Identify which cell holds the provided text, then report its (X, Y) central coordinate. 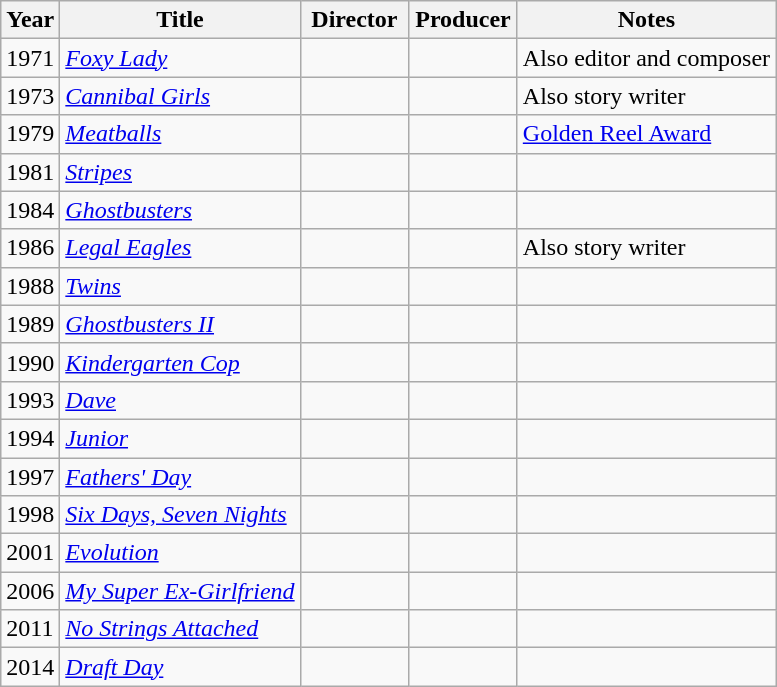
Twins (180, 286)
Kindergarten Cop (180, 362)
Dave (180, 400)
1981 (30, 172)
Year (30, 20)
Six Days, Seven Nights (180, 515)
Notes (646, 20)
Ghostbusters (180, 210)
2001 (30, 553)
Draft Day (180, 667)
1990 (30, 362)
2006 (30, 591)
Stripes (180, 172)
Cannibal Girls (180, 96)
2014 (30, 667)
1993 (30, 400)
1979 (30, 134)
1994 (30, 438)
Fathers' Day (180, 477)
Golden Reel Award (646, 134)
1986 (30, 248)
Evolution (180, 553)
1971 (30, 58)
1988 (30, 286)
2011 (30, 629)
Legal Eagles (180, 248)
My Super Ex-Girlfriend (180, 591)
Also editor and composer (646, 58)
Ghostbusters II (180, 324)
Meatballs (180, 134)
1998 (30, 515)
No Strings Attached (180, 629)
Junior (180, 438)
1984 (30, 210)
Director (354, 20)
Title (180, 20)
1989 (30, 324)
1973 (30, 96)
1997 (30, 477)
Producer (464, 20)
Foxy Lady (180, 58)
